Provide the [x, y] coordinate of the cell's center where the given text is located.  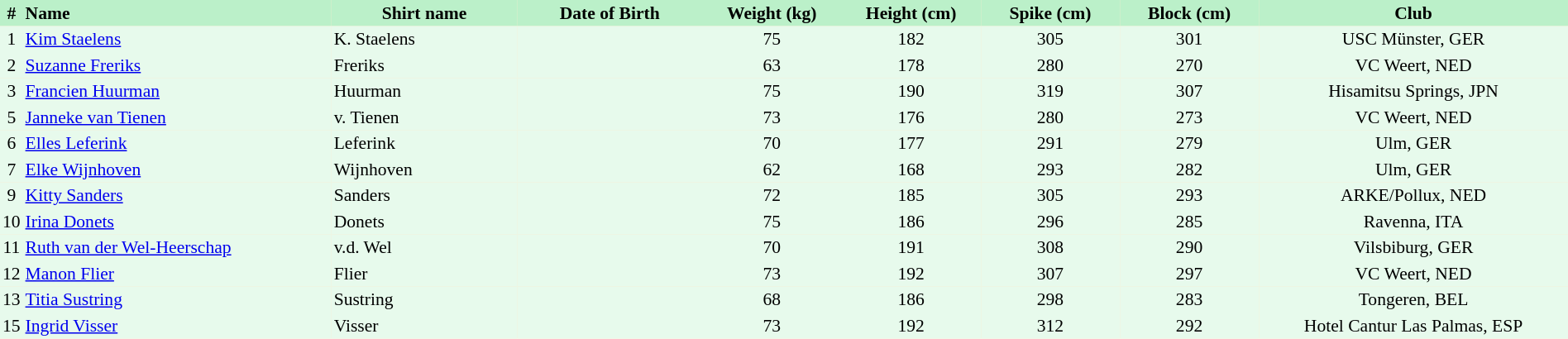
Elles Leferink [177, 144]
3 [12, 91]
Kitty Sanders [177, 195]
Visser [425, 326]
177 [911, 144]
ARKE/Pollux, NED [1413, 195]
USC Münster, GER [1413, 40]
297 [1189, 274]
v. Tienen [425, 117]
Donets [425, 222]
Francien Huurman [177, 91]
Suzanne Freriks [177, 65]
Height (cm) [911, 13]
63 [772, 65]
11 [12, 248]
Vilsbiburg, GER [1413, 248]
190 [911, 91]
Huurman [425, 91]
Manon Flier [177, 274]
Flier [425, 274]
13 [12, 299]
2 [12, 65]
298 [1050, 299]
7 [12, 169]
273 [1189, 117]
Club [1413, 13]
Kim Staelens [177, 40]
291 [1050, 144]
Janneke van Tienen [177, 117]
168 [911, 169]
270 [1189, 65]
Block (cm) [1189, 13]
Shirt name [425, 13]
Sustring [425, 299]
9 [12, 195]
Sanders [425, 195]
68 [772, 299]
1 [12, 40]
178 [911, 65]
Tongeren, BEL [1413, 299]
319 [1050, 91]
10 [12, 222]
301 [1189, 40]
Hotel Cantur Las Palmas, ESP [1413, 326]
6 [12, 144]
K. Staelens [425, 40]
v.d. Wel [425, 248]
282 [1189, 169]
283 [1189, 299]
# [12, 13]
285 [1189, 222]
191 [911, 248]
Wijnhoven [425, 169]
292 [1189, 326]
Ingrid Visser [177, 326]
182 [911, 40]
296 [1050, 222]
312 [1050, 326]
279 [1189, 144]
Weight (kg) [772, 13]
185 [911, 195]
Irina Donets [177, 222]
308 [1050, 248]
72 [772, 195]
12 [12, 274]
176 [911, 117]
Leferink [425, 144]
5 [12, 117]
Spike (cm) [1050, 13]
62 [772, 169]
Ruth van der Wel-Heerschap [177, 248]
Elke Wijnhoven [177, 169]
Hisamitsu Springs, JPN [1413, 91]
15 [12, 326]
Date of Birth [610, 13]
Name [177, 13]
Titia Sustring [177, 299]
Ravenna, ITA [1413, 222]
Freriks [425, 65]
290 [1189, 248]
